Capture the cell that displays the provided text and extract its (x, y) central coordinate. 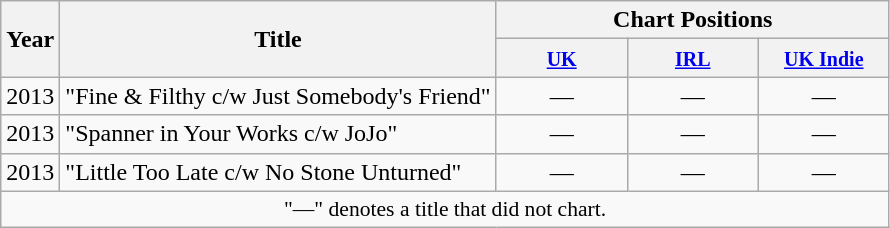
IRL (692, 58)
Chart Positions (692, 20)
"Little Too Late c/w No Stone Unturned" (278, 172)
Year (30, 39)
"Spanner in Your Works c/w JoJo" (278, 134)
"—" denotes a title that did not chart. (446, 209)
UK (562, 58)
Title (278, 39)
UK Indie (824, 58)
"Fine & Filthy c/w Just Somebody's Friend" (278, 96)
